Search for the cell housing the specified text and yield its [x, y] center coordinate. 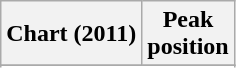
Peakposition [188, 34]
Chart (2011) [72, 34]
